Detect which cell encompasses the target text, then output its [X, Y] center coordinate. 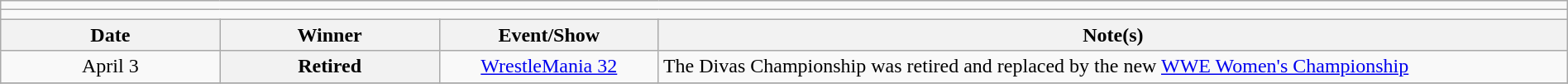
April 3 [111, 67]
Retired [329, 67]
WrestleMania 32 [549, 67]
Winner [329, 35]
Date [111, 35]
Event/Show [549, 35]
The Divas Championship was retired and replaced by the new WWE Women's Championship [1113, 67]
Note(s) [1113, 35]
